Provide the [X, Y] coordinate of the cell's center where the given text is located.  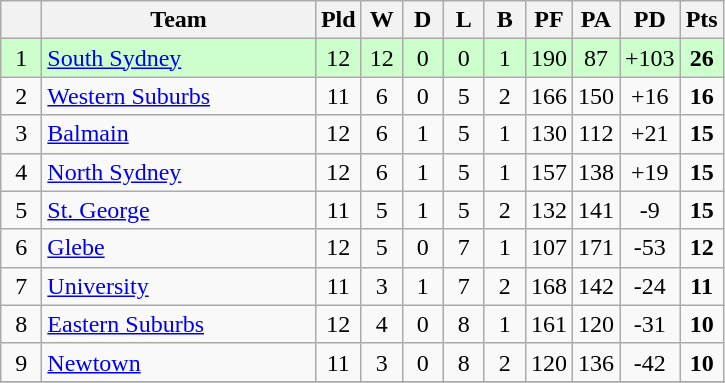
D [422, 20]
150 [596, 96]
Pts [702, 20]
130 [548, 134]
Balmain [179, 134]
166 [548, 96]
PA [596, 20]
+16 [650, 96]
161 [548, 324]
Glebe [179, 248]
South Sydney [179, 58]
171 [596, 248]
St. George [179, 210]
142 [596, 286]
138 [596, 172]
University [179, 286]
-53 [650, 248]
157 [548, 172]
190 [548, 58]
-42 [650, 362]
141 [596, 210]
-31 [650, 324]
B [504, 20]
-24 [650, 286]
107 [548, 248]
132 [548, 210]
PF [548, 20]
Eastern Suburbs [179, 324]
W [382, 20]
Newtown [179, 362]
+21 [650, 134]
+19 [650, 172]
+103 [650, 58]
26 [702, 58]
-9 [650, 210]
168 [548, 286]
112 [596, 134]
L [464, 20]
16 [702, 96]
136 [596, 362]
Western Suburbs [179, 96]
87 [596, 58]
North Sydney [179, 172]
9 [22, 362]
Pld [338, 20]
Team [179, 20]
PD [650, 20]
